Detect which cell encompasses the target text, then output its [X, Y] center coordinate. 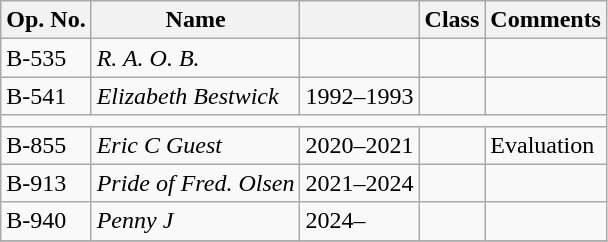
Evaluation [546, 145]
Op. No. [46, 20]
Elizabeth Bestwick [196, 96]
B-535 [46, 58]
Pride of Fred. Olsen [196, 183]
2020–2021 [360, 145]
Eric C Guest [196, 145]
B-541 [46, 96]
1992–1993 [360, 96]
2021–2024 [360, 183]
Class [452, 20]
Comments [546, 20]
2024– [360, 221]
B-940 [46, 221]
Penny J [196, 221]
R. A. O. B. [196, 58]
B-913 [46, 183]
Name [196, 20]
B-855 [46, 145]
